Output the (X, Y) coordinate of the center of the cell containing the given text.  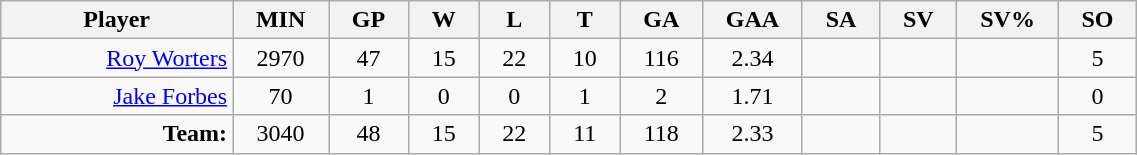
2.34 (753, 58)
Roy Worters (117, 58)
GAA (753, 20)
47 (369, 58)
GP (369, 20)
11 (584, 134)
Jake Forbes (117, 96)
SV% (1008, 20)
2.33 (753, 134)
70 (281, 96)
SO (1098, 20)
2970 (281, 58)
T (584, 20)
2 (662, 96)
L (514, 20)
SA (840, 20)
3040 (281, 134)
SV (918, 20)
116 (662, 58)
1.71 (753, 96)
W (444, 20)
Team: (117, 134)
118 (662, 134)
Player (117, 20)
GA (662, 20)
48 (369, 134)
MIN (281, 20)
10 (584, 58)
